Scan for the cell matching the given text and deliver its [x, y] coordinate at center. 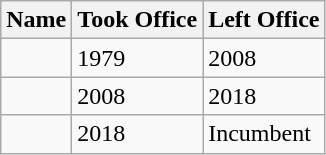
Left Office [264, 20]
1979 [138, 58]
Name [36, 20]
Took Office [138, 20]
Incumbent [264, 134]
